Scan for the cell matching the given text and deliver its [x, y] coordinate at center. 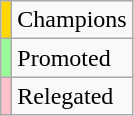
Promoted [72, 58]
Champions [72, 20]
Relegated [72, 96]
